Scan for the cell matching the given text and deliver its (x, y) coordinate at center. 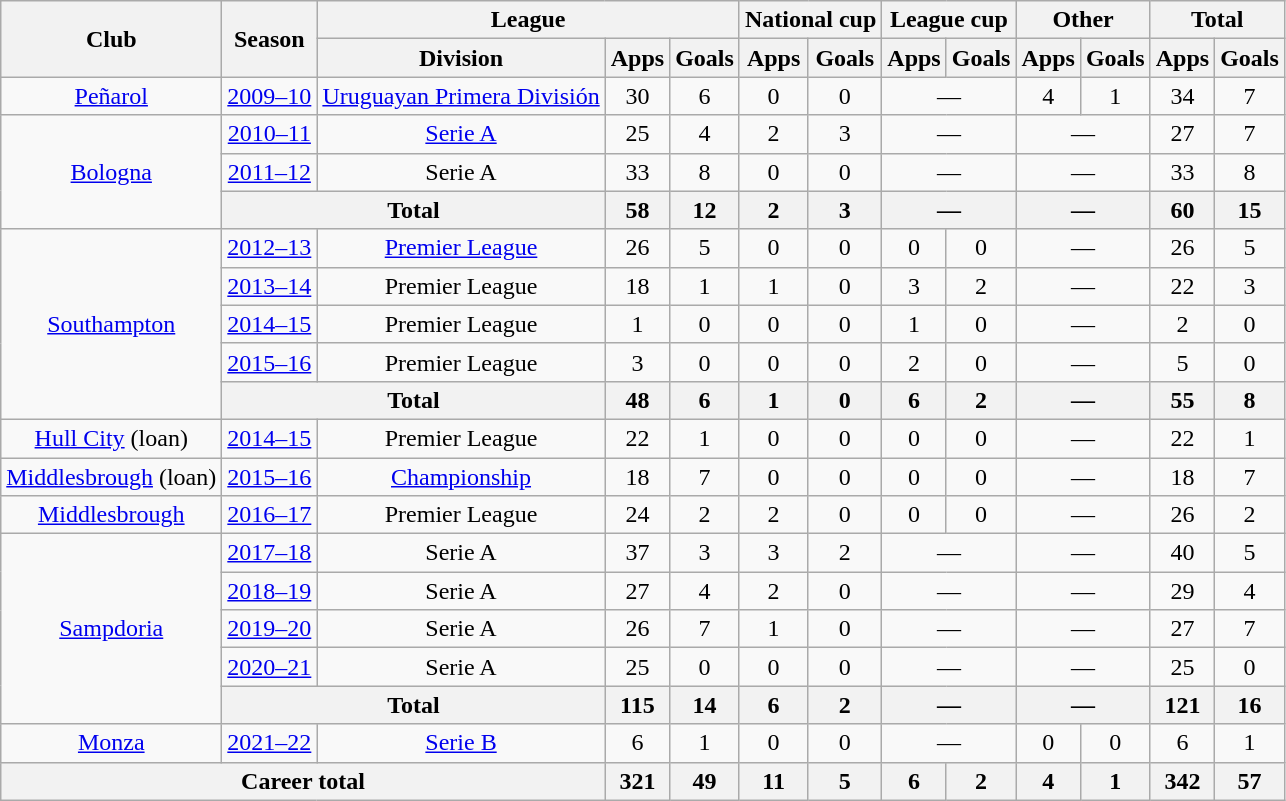
Southampton (112, 324)
121 (1182, 705)
2012–13 (270, 248)
Bologna (112, 172)
Championship (461, 477)
2019–20 (270, 629)
2011–12 (270, 172)
115 (637, 705)
30 (637, 96)
24 (637, 515)
2016–17 (270, 515)
Season (270, 39)
2013–14 (270, 286)
Uruguayan Primera División (461, 96)
Career total (303, 781)
Club (112, 39)
League cup (949, 20)
16 (1250, 705)
2017–18 (270, 553)
15 (1250, 210)
29 (1182, 591)
2009–10 (270, 96)
14 (705, 705)
Hull City (loan) (112, 438)
Peñarol (112, 96)
Sampdoria (112, 629)
Middlesbrough (112, 515)
Other (1083, 20)
342 (1182, 781)
League (528, 20)
11 (773, 781)
60 (1182, 210)
2018–19 (270, 591)
2010–11 (270, 134)
40 (1182, 553)
58 (637, 210)
49 (705, 781)
2021–22 (270, 743)
37 (637, 553)
12 (705, 210)
55 (1182, 400)
National cup (810, 20)
321 (637, 781)
57 (1250, 781)
Division (461, 58)
Serie B (461, 743)
48 (637, 400)
Monza (112, 743)
2020–21 (270, 667)
34 (1182, 96)
Middlesbrough (loan) (112, 477)
